Find where the given text appears and provide that cell's center as (x, y) coordinate. 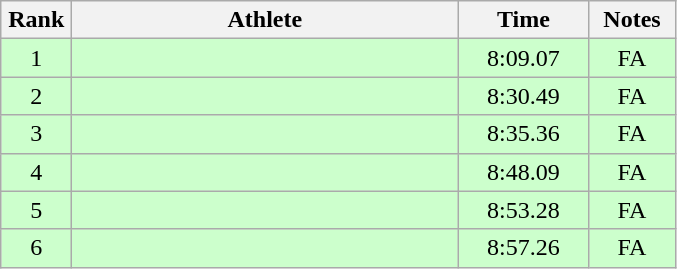
4 (36, 172)
8:09.07 (524, 58)
1 (36, 58)
8:30.49 (524, 96)
8:35.36 (524, 134)
8:53.28 (524, 210)
Rank (36, 20)
Notes (632, 20)
8:57.26 (524, 248)
3 (36, 134)
8:48.09 (524, 172)
6 (36, 248)
Athlete (265, 20)
2 (36, 96)
5 (36, 210)
Time (524, 20)
